Extract the (x, y) coordinate from the center of the cell holding the provided text.  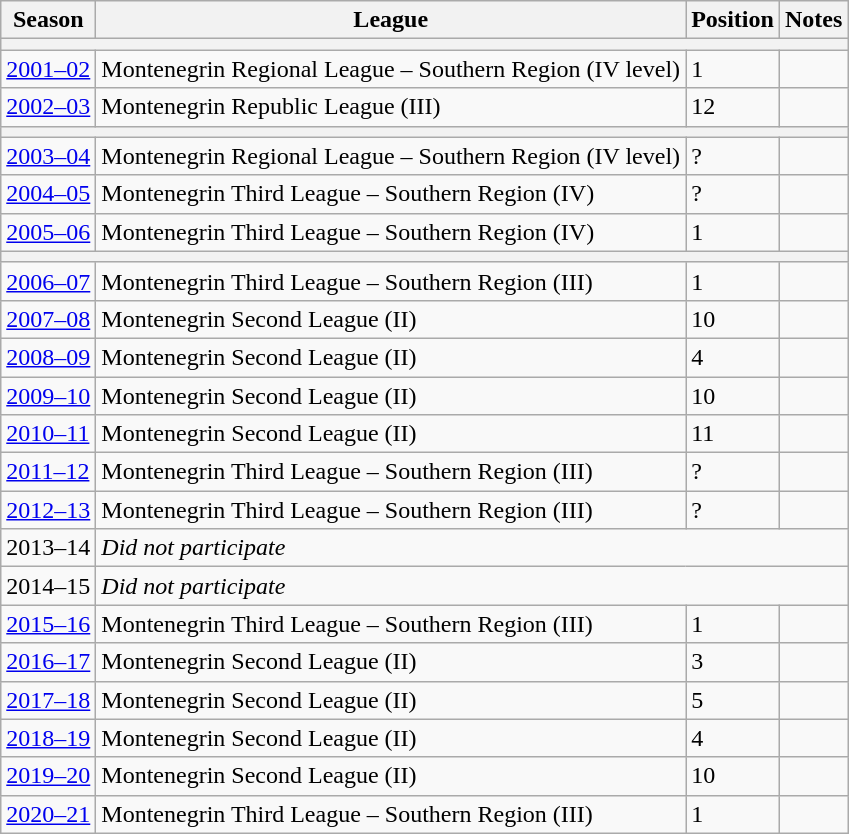
2008–09 (48, 357)
2014–15 (48, 586)
2019–20 (48, 776)
Montenegrin Republic League (III) (391, 107)
2002–03 (48, 107)
5 (733, 700)
2018–19 (48, 738)
2009–10 (48, 395)
2001–02 (48, 69)
2004–05 (48, 194)
2016–17 (48, 662)
2007–08 (48, 319)
2006–07 (48, 281)
2011–12 (48, 472)
2005–06 (48, 232)
2013–14 (48, 548)
2017–18 (48, 700)
2012–13 (48, 510)
Position (733, 20)
Season (48, 20)
2015–16 (48, 624)
2010–11 (48, 434)
League (391, 20)
2003–04 (48, 156)
3 (733, 662)
12 (733, 107)
2020–21 (48, 814)
Notes (813, 20)
11 (733, 434)
